Return [x, y] of the center of cell containing provided text 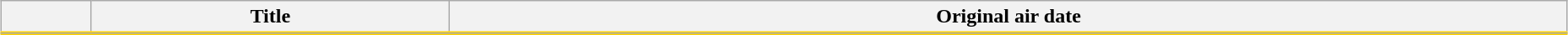
Original air date [1008, 17]
Title [270, 17]
